From the cell containing the given text, extract its center point as [x, y] coordinate. 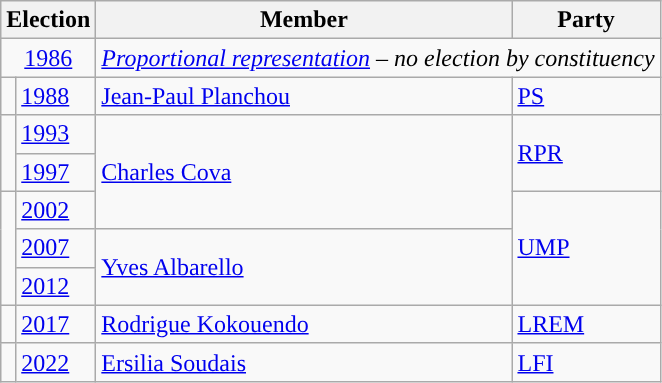
2012 [56, 286]
2002 [56, 210]
LREM [586, 324]
Yves Albarello [304, 267]
1988 [56, 96]
2022 [56, 362]
LFI [586, 362]
Party [586, 20]
PS [586, 96]
2007 [56, 248]
1997 [56, 172]
Charles Cova [304, 172]
Jean-Paul Planchou [304, 96]
Rodrigue Kokouendo [304, 324]
Proportional representation – no election by constituency [378, 58]
1986 [48, 58]
Election [48, 20]
2017 [56, 324]
Ersilia Soudais [304, 362]
RPR [586, 153]
UMP [586, 248]
1993 [56, 134]
Member [304, 20]
